Return [X, Y] of the center of cell containing provided text 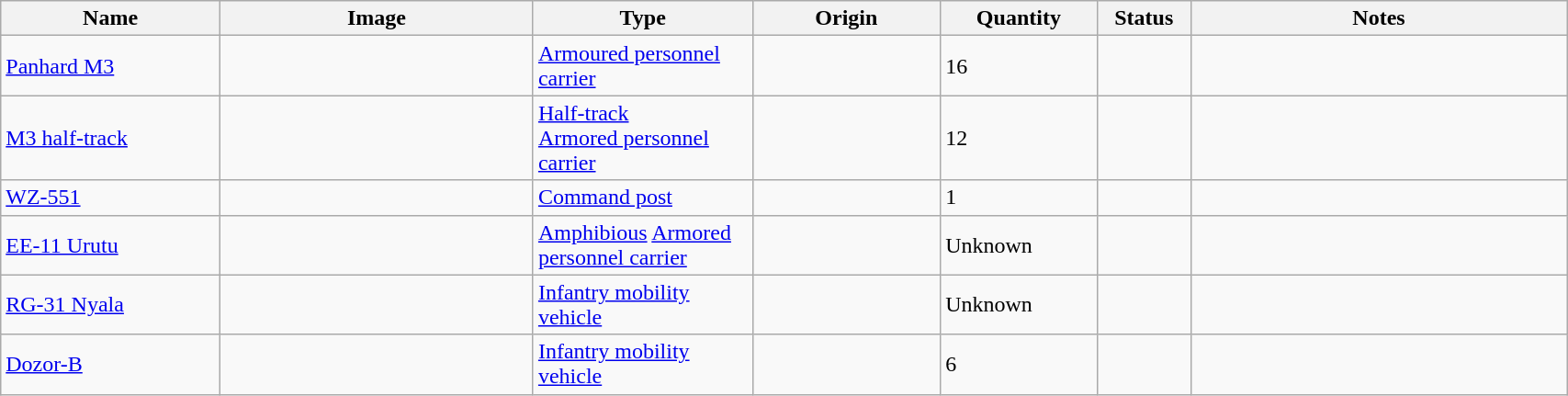
Type [643, 18]
Half-trackArmored personnel carrier [643, 138]
M3 half-track [110, 138]
WZ-551 [110, 198]
Panhard M3 [110, 66]
1 [1019, 198]
Name [110, 18]
Amphibious Armored personnel carrier [643, 244]
Command post [643, 198]
16 [1019, 66]
Image [377, 18]
Armoured personnel carrier [643, 66]
Dozor-B [110, 364]
Notes [1378, 18]
Status [1144, 18]
Origin [847, 18]
EE-11 Urutu [110, 244]
Quantity [1019, 18]
12 [1019, 138]
6 [1019, 364]
RG-31 Nyala [110, 305]
